Scan for the cell matching the given text and deliver its [X, Y] coordinate at center. 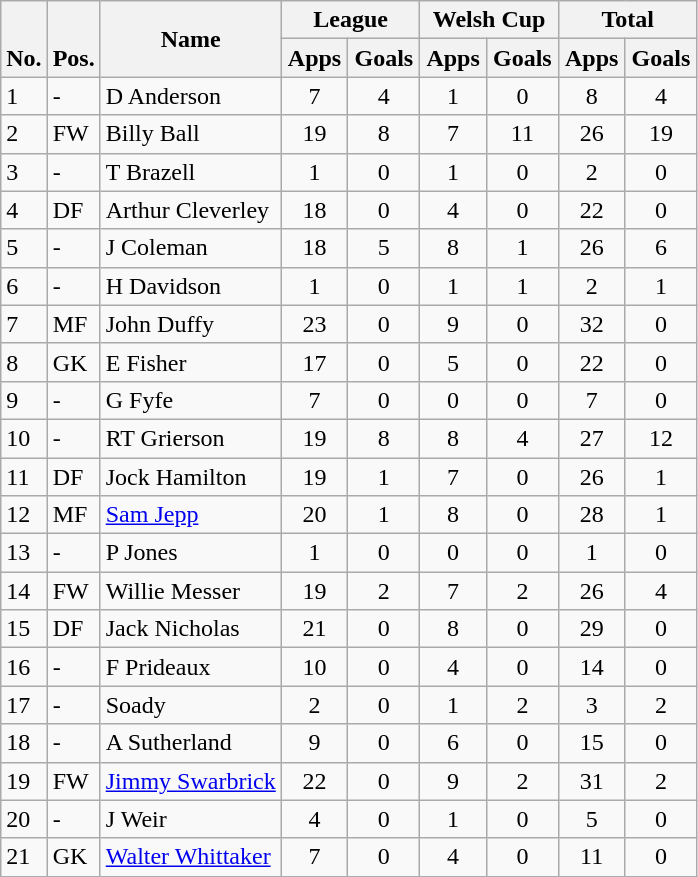
Welsh Cup [490, 20]
Willie Messer [190, 591]
28 [592, 515]
Sam Jepp [190, 515]
J Weir [190, 819]
Jimmy Swarbrick [190, 781]
Billy Ball [190, 134]
Pos. [74, 39]
John Duffy [190, 324]
Jock Hamilton [190, 477]
Arthur Cleverley [190, 210]
League [350, 20]
F Prideaux [190, 667]
A Sutherland [190, 743]
Jack Nicholas [190, 629]
Walter Whittaker [190, 857]
E Fisher [190, 362]
16 [24, 667]
P Jones [190, 553]
T Brazell [190, 172]
29 [592, 629]
Total [628, 20]
13 [24, 553]
23 [314, 324]
32 [592, 324]
Soady [190, 705]
27 [592, 438]
H Davidson [190, 286]
J Coleman [190, 248]
No. [24, 39]
Name [190, 39]
31 [592, 781]
G Fyfe [190, 400]
D Anderson [190, 96]
RT Grierson [190, 438]
